Extract the (x, y) coordinate from the center of the cell holding the provided text.  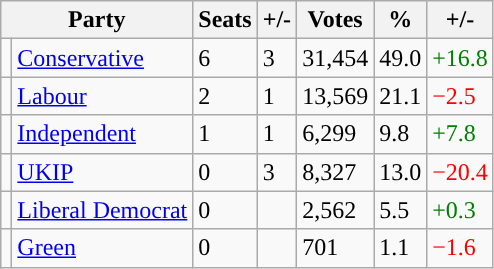
Conservative (102, 58)
5.5 (400, 210)
+0.3 (460, 210)
Seats (225, 20)
31,454 (336, 58)
13,569 (336, 96)
49.0 (400, 58)
% (400, 20)
1.1 (400, 248)
+16.8 (460, 58)
Party (97, 20)
UKIP (102, 172)
21.1 (400, 96)
−2.5 (460, 96)
6,299 (336, 134)
Green (102, 248)
2,562 (336, 210)
Labour (102, 96)
9.8 (400, 134)
13.0 (400, 172)
701 (336, 248)
8,327 (336, 172)
Votes (336, 20)
2 (225, 96)
−20.4 (460, 172)
Liberal Democrat (102, 210)
+7.8 (460, 134)
Independent (102, 134)
6 (225, 58)
−1.6 (460, 248)
